For the text-containing cell, return its midpoint in (x, y) coordinate format. 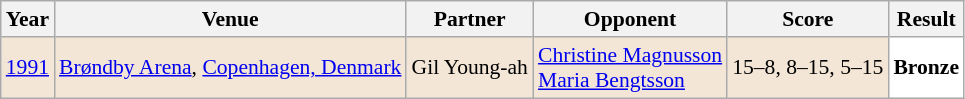
Result (926, 19)
Partner (469, 19)
Brøndby Arena, Copenhagen, Denmark (230, 68)
Christine Magnusson Maria Bengtsson (630, 68)
Opponent (630, 19)
Gil Young-ah (469, 68)
Score (808, 19)
Bronze (926, 68)
1991 (28, 68)
15–8, 8–15, 5–15 (808, 68)
Year (28, 19)
Venue (230, 19)
